Detect which cell encompasses the target text, then output its [X, Y] center coordinate. 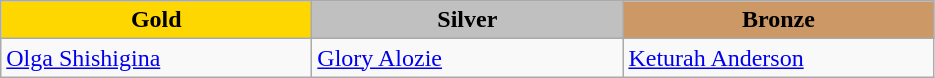
Keturah Anderson [778, 58]
Bronze [778, 20]
Olga Shishigina [156, 58]
Gold [156, 20]
Silver [468, 20]
Glory Alozie [468, 58]
